Detect which cell encompasses the target text, then output its [x, y] center coordinate. 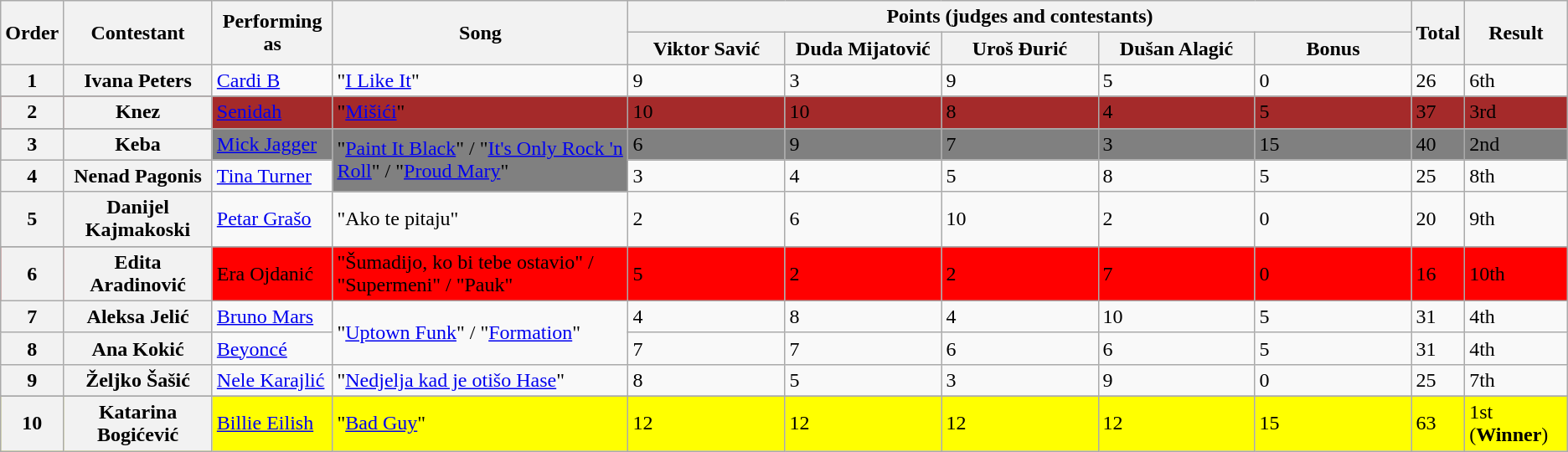
Billie Eilish [272, 424]
Željko Šašić [138, 380]
1st (Winner) [1516, 424]
Petar Grašo [272, 219]
Uroš Đurić [1020, 49]
Knez [138, 112]
Cardi B [272, 80]
Era Ojdanić [272, 273]
Keba [138, 144]
Order [32, 33]
"Bad Guy" [481, 424]
"Ako te pitaju" [481, 219]
Duda Mijatović [863, 49]
Points (judges and contestants) [1020, 17]
Danijel Kajmakoski [138, 219]
37 [1438, 112]
3rd [1516, 112]
9th [1516, 219]
2nd [1516, 144]
16 [1438, 273]
Senidah [272, 112]
Ana Kokić [138, 348]
Total [1438, 33]
Nele Karajlić [272, 380]
8th [1516, 176]
20 [1438, 219]
Viktor Savić [707, 49]
1 [32, 80]
Ivana Peters [138, 80]
Contestant [138, 33]
"Uptown Funk" / "Formation" [481, 332]
Aleksa Jelić [138, 316]
Edita Aradinović [138, 273]
"Mišići" [481, 112]
Result [1516, 33]
Mick Jagger [272, 144]
Tina Turner [272, 176]
40 [1438, 144]
Song [481, 33]
Katarina Bogićević [138, 424]
Bonus [1333, 49]
"I Like It" [481, 80]
"Paint It Black" / "It's Only Rock 'n Roll" / "Proud Mary" [481, 160]
63 [1438, 424]
7th [1516, 380]
Dušan Alagić [1176, 49]
26 [1438, 80]
6th [1516, 80]
10th [1516, 273]
Nenad Pagonis [138, 176]
"Šumadijo, ko bi tebe ostavio" / "Supermeni" / "Pauk" [481, 273]
Bruno Mars [272, 316]
Beyoncé [272, 348]
Performing as [272, 33]
"Nedjelja kad je otišo Hase" [481, 380]
